Provide the (X, Y) coordinate of the cell's center where the given text is located.  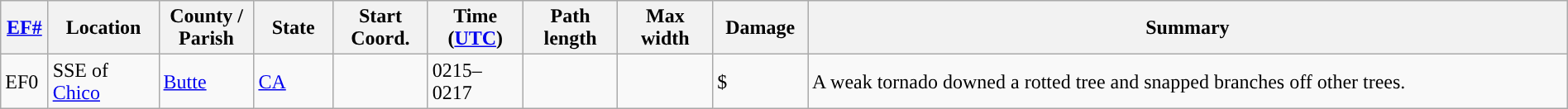
Path length (571, 28)
County / Parish (207, 28)
Time (UTC) (475, 28)
SSE of Chico (103, 81)
State (294, 28)
A weak tornado downed a rotted tree and snapped branches off other trees. (1188, 81)
Damage (761, 28)
Start Coord. (380, 28)
$ (761, 81)
Max width (665, 28)
0215–0217 (475, 81)
Summary (1188, 28)
EF0 (25, 81)
Location (103, 28)
Butte (207, 81)
CA (294, 81)
EF# (25, 28)
